Determine the [X, Y] coordinate at the center of the cell enclosing the given text.  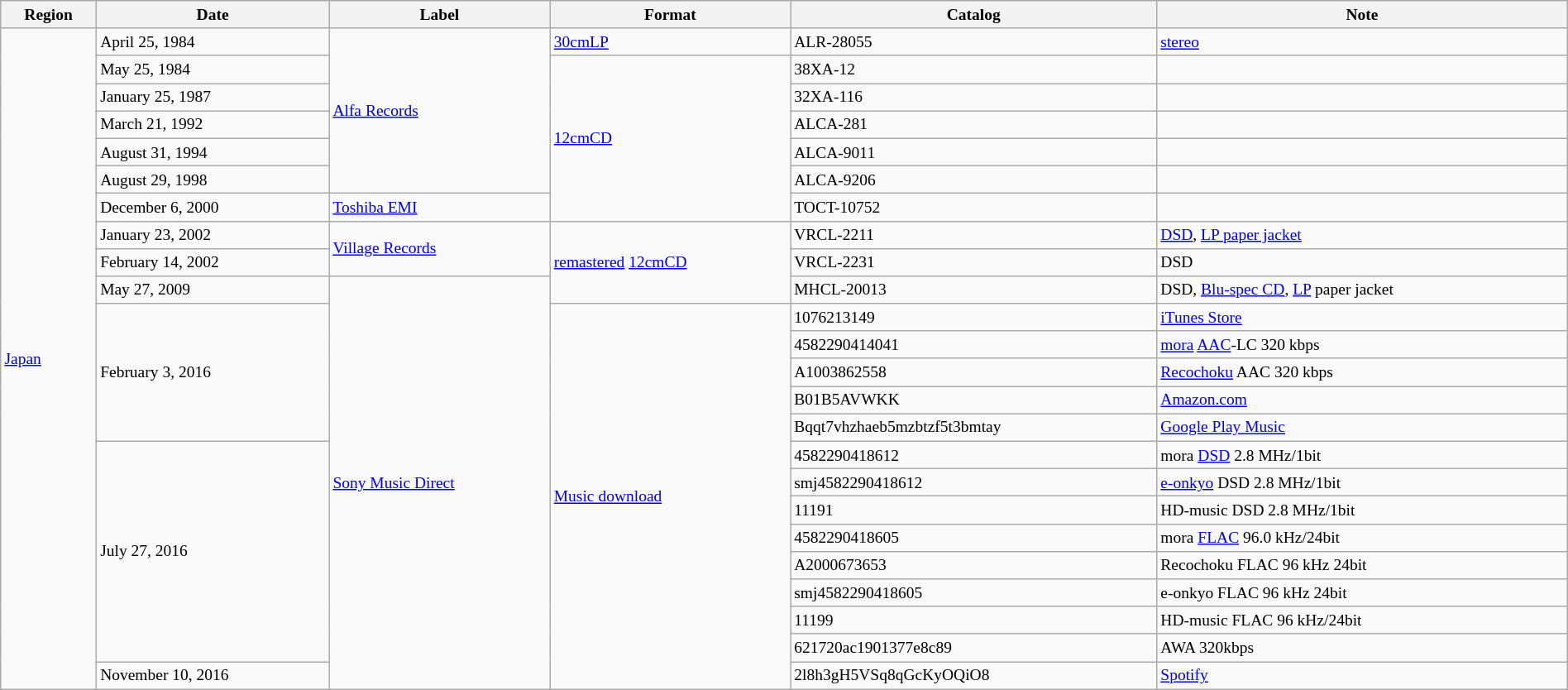
Village Records [440, 248]
Note [1363, 15]
February 14, 2002 [212, 261]
January 23, 2002 [212, 235]
April 25, 1984 [212, 41]
Music download [670, 496]
August 29, 1998 [212, 179]
Amazon.com [1363, 400]
November 10, 2016 [212, 675]
Alfa Records [440, 111]
March 21, 1992 [212, 124]
Format [670, 15]
mora DSD 2.8 MHz/1bit [1363, 455]
May 27, 2009 [212, 290]
Spotify [1363, 675]
30cmLP [670, 41]
May 25, 1984 [212, 69]
2l8h3gH5VSq8qGcKyOQiO8 [974, 675]
Toshiba EMI [440, 207]
e-onkyo FLAC 96 kHz 24bit [1363, 592]
Date [212, 15]
December 6, 2000 [212, 207]
August 31, 1994 [212, 152]
VRCL-2231 [974, 261]
Label [440, 15]
ALCA-9011 [974, 152]
Catalog [974, 15]
Recochoku FLAC 96 kHz 24bit [1363, 564]
smj4582290418612 [974, 483]
HD-music DSD 2.8 MHz/1bit [1363, 510]
A2000673653 [974, 564]
iTunes Store [1363, 318]
A1003862558 [974, 372]
Google Play Music [1363, 427]
January 25, 1987 [212, 98]
Region [49, 15]
smj4582290418605 [974, 592]
Bqqt7vhzhaeb5mzbtzf5t3bmtay [974, 427]
4582290418612 [974, 455]
mora FLAC 96.0 kHz/24bit [1363, 538]
VRCL-2211 [974, 235]
stereo [1363, 41]
AWA 320kbps [1363, 647]
HD-music FLAC 96 kHz/24bit [1363, 621]
DSD, LP paper jacket [1363, 235]
February 3, 2016 [212, 372]
TOCT-10752 [974, 207]
ALCA-9206 [974, 179]
DSD [1363, 261]
621720ac1901377e8c89 [974, 647]
11191 [974, 510]
4582290418605 [974, 538]
1076213149 [974, 318]
DSD, Blu-spec CD, LP paper jacket [1363, 290]
MHCL-20013 [974, 290]
Recochoku AAC 320 kbps [1363, 372]
Sony Music Direct [440, 483]
Japan [49, 359]
11199 [974, 621]
ALR-28055 [974, 41]
4582290414041 [974, 344]
e-onkyo DSD 2.8 MHz/1bit [1363, 483]
B01B5AVWKK [974, 400]
remastered 12cmCD [670, 262]
mora AAC-LC 320 kbps [1363, 344]
ALCA-281 [974, 124]
38XA-12 [974, 69]
12cmCD [670, 138]
32XA-116 [974, 98]
July 27, 2016 [212, 551]
